Detect which cell encompasses the target text, then output its [X, Y] center coordinate. 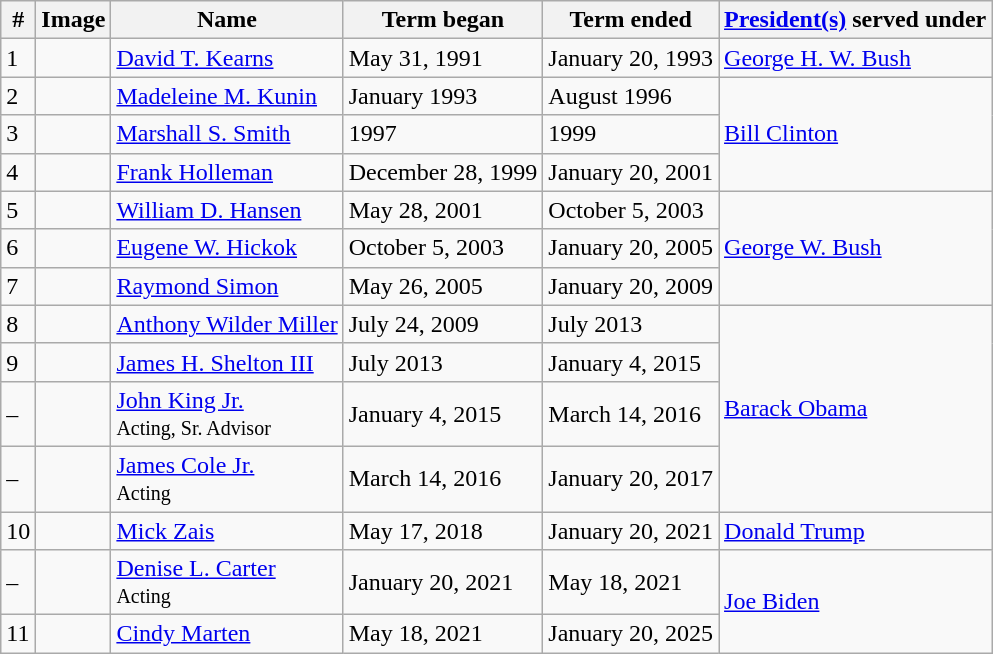
1997 [443, 134]
James H. Shelton III [227, 362]
11 [18, 634]
May 17, 2018 [443, 531]
4 [18, 172]
President(s) served under [856, 20]
1999 [631, 134]
Name [227, 20]
Raymond Simon [227, 286]
2 [18, 96]
James Cole Jr.Acting [227, 478]
Bill Clinton [856, 134]
6 [18, 248]
January 20, 2009 [631, 286]
Term ended [631, 20]
Eugene W. Hickok [227, 248]
Joe Biden [856, 602]
John King Jr.Acting, Sr. Advisor [227, 414]
May 26, 2005 [443, 286]
Term began [443, 20]
August 1996 [631, 96]
May 28, 2001 [443, 210]
Cindy Marten [227, 634]
George H. W. Bush [856, 58]
January 20, 2017 [631, 478]
Image [74, 20]
George W. Bush [856, 248]
7 [18, 286]
William D. Hansen [227, 210]
David T. Kearns [227, 58]
Marshall S. Smith [227, 134]
January 20, 2025 [631, 634]
Denise L. CarterActing [227, 582]
Frank Holleman [227, 172]
December 28, 1999 [443, 172]
# [18, 20]
January 1993 [443, 96]
Mick Zais [227, 531]
5 [18, 210]
July 24, 2009 [443, 324]
January 20, 2005 [631, 248]
January 20, 1993 [631, 58]
1 [18, 58]
9 [18, 362]
8 [18, 324]
January 20, 2001 [631, 172]
Madeleine M. Kunin [227, 96]
3 [18, 134]
10 [18, 531]
Anthony Wilder Miller [227, 324]
Donald Trump [856, 531]
Barack Obama [856, 408]
May 31, 1991 [443, 58]
